Return (x, y) of the center of cell containing provided text 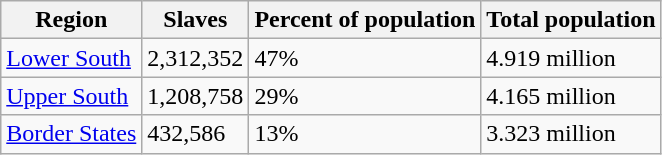
1,208,758 (196, 96)
4.165 million (571, 96)
Percent of population (365, 20)
47% (365, 58)
Region (72, 20)
Lower South (72, 58)
Border States (72, 134)
Upper South (72, 96)
432,586 (196, 134)
29% (365, 96)
Slaves (196, 20)
3.323 million (571, 134)
13% (365, 134)
4.919 million (571, 58)
Total population (571, 20)
2,312,352 (196, 58)
